Capture the cell that displays the provided text and extract its (x, y) central coordinate. 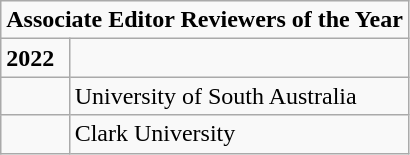
2022 (35, 58)
University of South Australia (238, 96)
Associate Editor Reviewers of the Year (205, 20)
Clark University (238, 134)
